Scan for the cell matching the given text and deliver its [X, Y] coordinate at center. 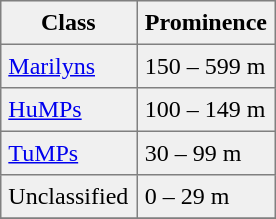
150 – 599 m [206, 66]
0 – 29 m [206, 197]
30 – 99 m [206, 153]
Prominence [206, 23]
100 – 149 m [206, 110]
HuMPs [68, 110]
Unclassified [68, 197]
TuMPs [68, 153]
Class [68, 23]
Marilyns [68, 66]
